From the cell containing the given text, extract its center point as (X, Y) coordinate. 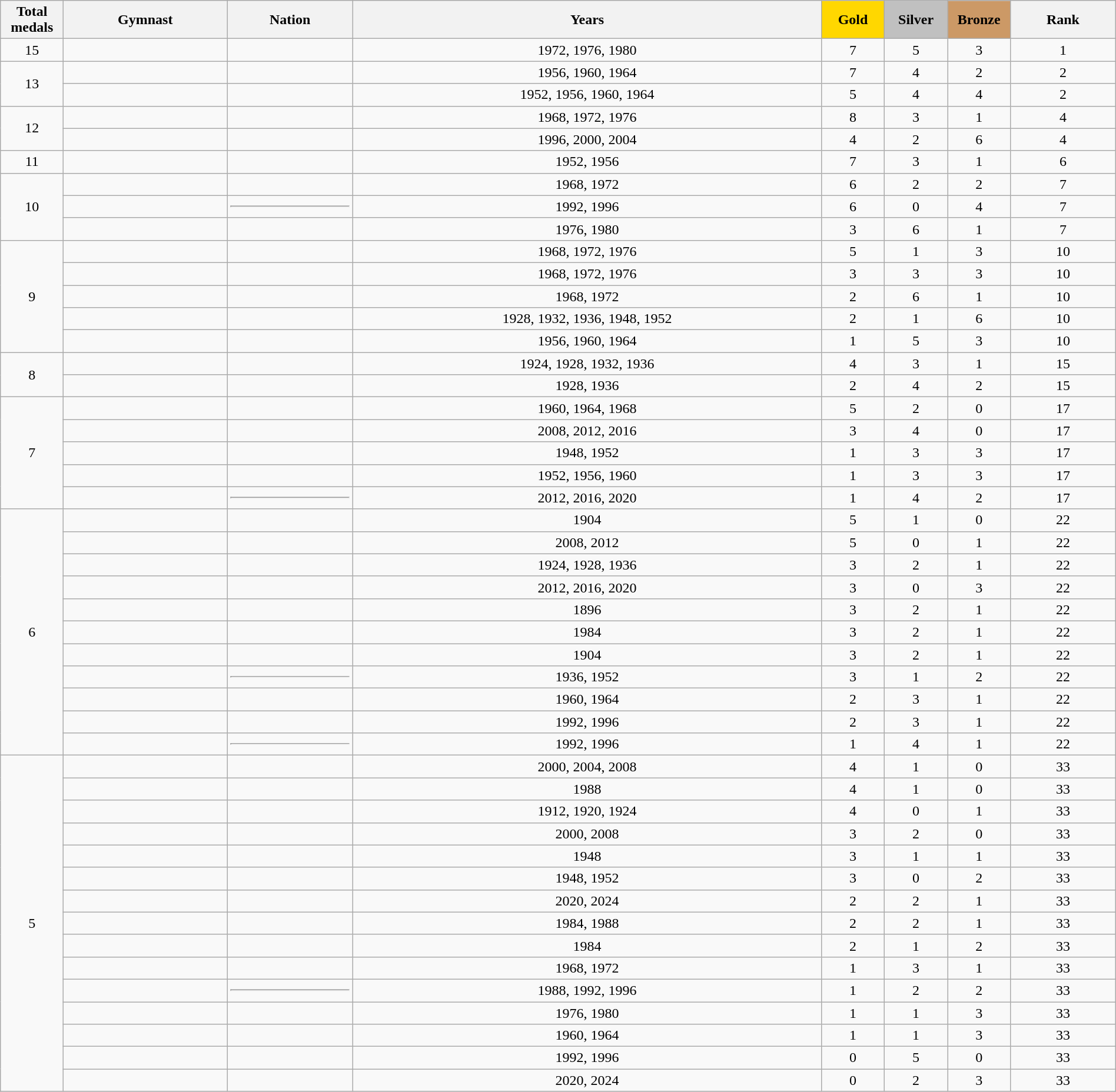
1924, 1928, 1932, 1936 (587, 364)
11 (32, 162)
2000, 2008 (587, 834)
Silver (916, 20)
1952, 1956, 1960, 1964 (587, 95)
12 (32, 128)
Gymnast (145, 20)
13 (32, 84)
1912, 1920, 1924 (587, 811)
1928, 1936 (587, 386)
9 (32, 296)
1952, 1956, 1960 (587, 475)
1984, 1988 (587, 923)
Gold (852, 20)
Nation (290, 20)
1924, 1928, 1936 (587, 565)
2008, 2012 (587, 542)
1996, 2000, 2004 (587, 139)
2000, 2004, 2008 (587, 767)
Rank (1063, 20)
1948 (587, 856)
1928, 1932, 1936, 1948, 1952 (587, 319)
1952, 1956 (587, 162)
1896 (587, 610)
1960, 1964, 1968 (587, 408)
1936, 1952 (587, 677)
1988, 1992, 1996 (587, 990)
1988 (587, 789)
Years (587, 20)
1972, 1976, 1980 (587, 50)
Total medals (32, 20)
Bronze (979, 20)
2008, 2012, 2016 (587, 431)
